Detect which cell encompasses the target text, then output its [x, y] center coordinate. 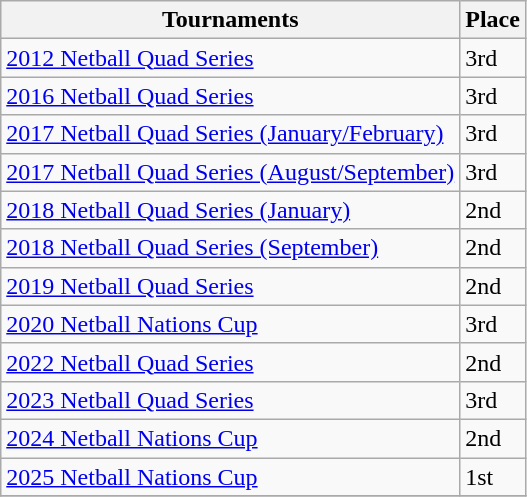
2018 Netball Quad Series (September) [230, 248]
2017 Netball Quad Series (January/February) [230, 134]
2023 Netball Quad Series [230, 400]
2020 Netball Nations Cup [230, 324]
Tournaments [230, 20]
2016 Netball Quad Series [230, 96]
2017 Netball Quad Series (August/September) [230, 172]
2018 Netball Quad Series (January) [230, 210]
Place [493, 20]
2024 Netball Nations Cup [230, 438]
2012 Netball Quad Series [230, 58]
2022 Netball Quad Series [230, 362]
2025 Netball Nations Cup [230, 477]
1st [493, 477]
2019 Netball Quad Series [230, 286]
